For the text-containing cell, return its midpoint in [x, y] coordinate format. 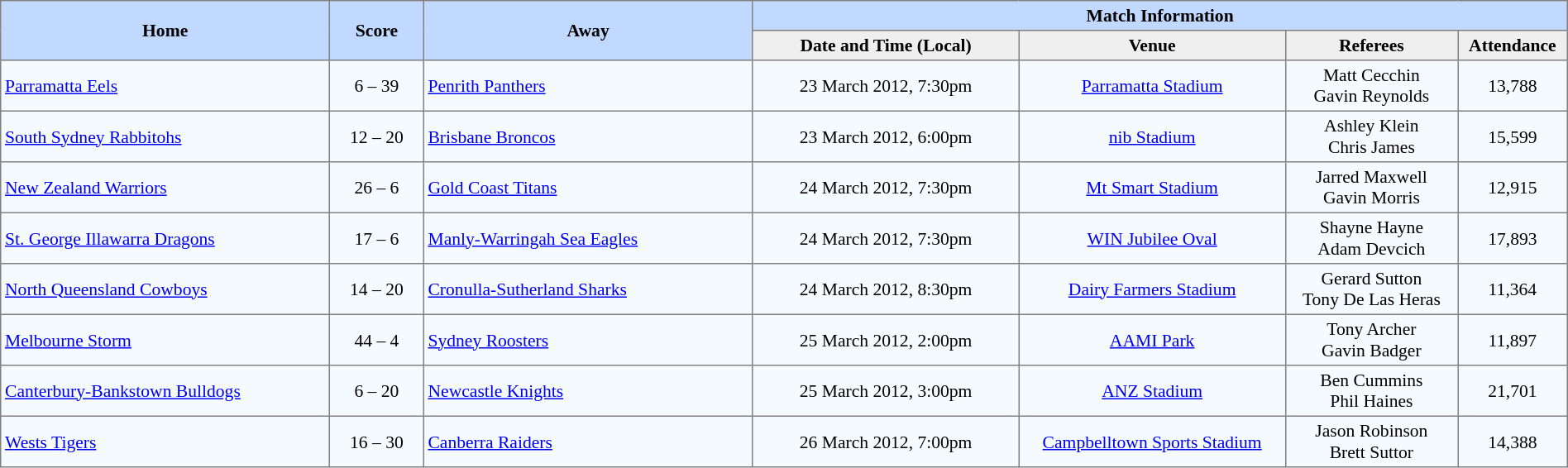
Parramatta Eels [165, 86]
Mt Smart Stadium [1152, 188]
Ben Cummins Phil Haines [1371, 391]
14 – 20 [377, 289]
13,788 [1513, 86]
nib Stadium [1152, 136]
Home [165, 31]
St. George Illawarra Dragons [165, 238]
11,364 [1513, 289]
AAMI Park [1152, 340]
15,599 [1513, 136]
12,915 [1513, 188]
Jarred Maxwell Gavin Morris [1371, 188]
16 – 30 [377, 442]
WIN Jubilee Oval [1152, 238]
25 March 2012, 2:00pm [886, 340]
New Zealand Warriors [165, 188]
Gerard Sutton Tony De Las Heras [1371, 289]
14,388 [1513, 442]
21,701 [1513, 391]
11,897 [1513, 340]
Venue [1152, 45]
24 March 2012, 8:30pm [886, 289]
ANZ Stadium [1152, 391]
South Sydney Rabbitohs [165, 136]
Referees [1371, 45]
Campbelltown Sports Stadium [1152, 442]
17 – 6 [377, 238]
Brisbane Broncos [588, 136]
6 – 20 [377, 391]
Newcastle Knights [588, 391]
Manly-Warringah Sea Eagles [588, 238]
26 – 6 [377, 188]
23 March 2012, 6:00pm [886, 136]
Dairy Farmers Stadium [1152, 289]
44 – 4 [377, 340]
Wests Tigers [165, 442]
Tony Archer Gavin Badger [1371, 340]
Jason Robinson Brett Suttor [1371, 442]
Penrith Panthers [588, 86]
Matt Cecchin Gavin Reynolds [1371, 86]
12 – 20 [377, 136]
23 March 2012, 7:30pm [886, 86]
Parramatta Stadium [1152, 86]
Away [588, 31]
6 – 39 [377, 86]
Canberra Raiders [588, 442]
Attendance [1513, 45]
North Queensland Cowboys [165, 289]
Melbourne Storm [165, 340]
Shayne Hayne Adam Devcich [1371, 238]
25 March 2012, 3:00pm [886, 391]
Date and Time (Local) [886, 45]
Cronulla-Sutherland Sharks [588, 289]
Score [377, 31]
Gold Coast Titans [588, 188]
Match Information [1159, 16]
Canterbury-Bankstown Bulldogs [165, 391]
26 March 2012, 7:00pm [886, 442]
Ashley Klein Chris James [1371, 136]
Sydney Roosters [588, 340]
17,893 [1513, 238]
